Output the (X, Y) coordinate of the center of the cell containing the given text.  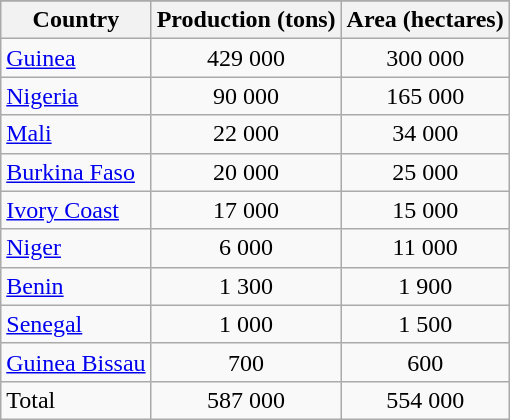
Senegal (76, 324)
Nigeria (76, 96)
20 000 (246, 172)
17 000 (246, 210)
300 000 (425, 58)
600 (425, 362)
587 000 (246, 400)
Benin (76, 286)
90 000 (246, 96)
Niger (76, 248)
Guinea Bissau (76, 362)
165 000 (425, 96)
Production (tons) (246, 20)
Ivory Coast (76, 210)
34 000 (425, 134)
429 000 (246, 58)
Mali (76, 134)
22 000 (246, 134)
Area (hectares) (425, 20)
554 000 (425, 400)
11 000 (425, 248)
Guinea (76, 58)
1 900 (425, 286)
6 000 (246, 248)
Country (76, 20)
1 000 (246, 324)
25 000 (425, 172)
15 000 (425, 210)
1 500 (425, 324)
Total (76, 400)
Burkina Faso (76, 172)
700 (246, 362)
1 300 (246, 286)
